From the cell containing the given text, extract its center point as [X, Y] coordinate. 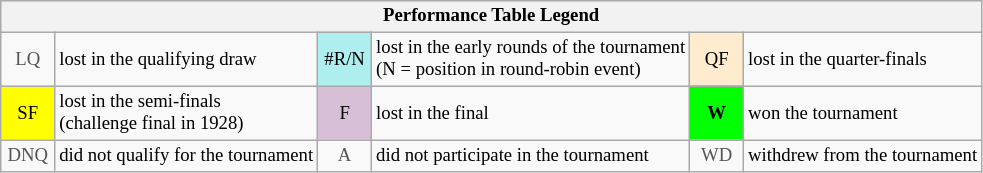
lost in the quarter-finals [863, 60]
did not qualify for the tournament [186, 156]
lost in the semi-finals(challenge final in 1928) [186, 114]
WD [717, 156]
SF [28, 114]
#R/N [345, 60]
QF [717, 60]
F [345, 114]
lost in the final [531, 114]
withdrew from the tournament [863, 156]
W [717, 114]
did not participate in the tournament [531, 156]
DNQ [28, 156]
lost in the early rounds of the tournament(N = position in round-robin event) [531, 60]
won the tournament [863, 114]
A [345, 156]
LQ [28, 60]
lost in the qualifying draw [186, 60]
Performance Table Legend [492, 16]
